Provide the [X, Y] coordinate of the cell's center where the given text is located.  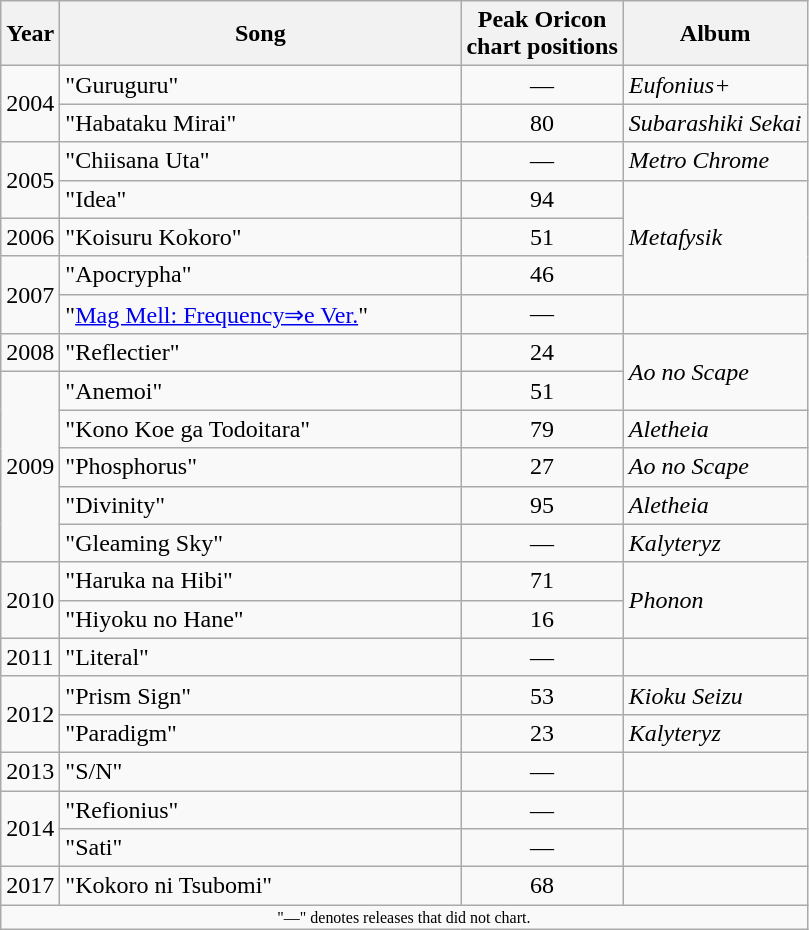
"Sati" [260, 848]
Song [260, 34]
"—" denotes releases that did not chart. [404, 917]
2011 [30, 657]
53 [542, 695]
Album [715, 34]
2008 [30, 353]
46 [542, 275]
"Idea" [260, 199]
Phonon [715, 600]
2010 [30, 600]
"Apocrypha" [260, 275]
"Anemoi" [260, 391]
"Divinity" [260, 505]
Subarashiki Sekai [715, 123]
94 [542, 199]
80 [542, 123]
"Kokoro ni Tsubomi" [260, 886]
95 [542, 505]
79 [542, 429]
68 [542, 886]
2007 [30, 295]
Eufonius+ [715, 85]
2017 [30, 886]
Metafysik [715, 237]
"Phosphorus" [260, 467]
"Paradigm" [260, 733]
71 [542, 581]
2004 [30, 104]
Year [30, 34]
"Refionius" [260, 809]
"Habataku Mirai" [260, 123]
2009 [30, 467]
"Guruguru" [260, 85]
"Reflectier" [260, 353]
2013 [30, 771]
"Kono Koe ga Todoitara" [260, 429]
2005 [30, 180]
"Haruka na Hibi" [260, 581]
2006 [30, 237]
"Hiyoku no Hane" [260, 619]
"Mag Mell: Frequency⇒e Ver." [260, 314]
2014 [30, 828]
Kioku Seizu [715, 695]
"Koisuru Kokoro" [260, 237]
"Gleaming Sky" [260, 543]
Metro Chrome [715, 161]
Peak Oricon chart positions [542, 34]
"Literal" [260, 657]
"Prism Sign" [260, 695]
24 [542, 353]
23 [542, 733]
27 [542, 467]
"S/N" [260, 771]
"Chiisana Uta" [260, 161]
16 [542, 619]
2012 [30, 714]
